For the text-containing cell, return its midpoint in [X, Y] coordinate format. 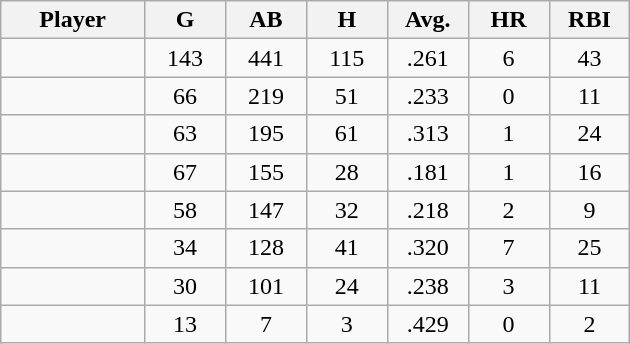
61 [346, 134]
.218 [428, 210]
6 [508, 58]
67 [186, 172]
.181 [428, 172]
66 [186, 96]
.429 [428, 324]
219 [266, 96]
16 [590, 172]
195 [266, 134]
441 [266, 58]
63 [186, 134]
G [186, 20]
115 [346, 58]
RBI [590, 20]
.313 [428, 134]
43 [590, 58]
Avg. [428, 20]
34 [186, 248]
128 [266, 248]
32 [346, 210]
58 [186, 210]
51 [346, 96]
147 [266, 210]
101 [266, 286]
HR [508, 20]
9 [590, 210]
28 [346, 172]
41 [346, 248]
AB [266, 20]
.233 [428, 96]
13 [186, 324]
155 [266, 172]
143 [186, 58]
Player [73, 20]
.238 [428, 286]
H [346, 20]
30 [186, 286]
25 [590, 248]
.320 [428, 248]
.261 [428, 58]
